Locate the cell with the specified text and output its (x, y) center coordinate. 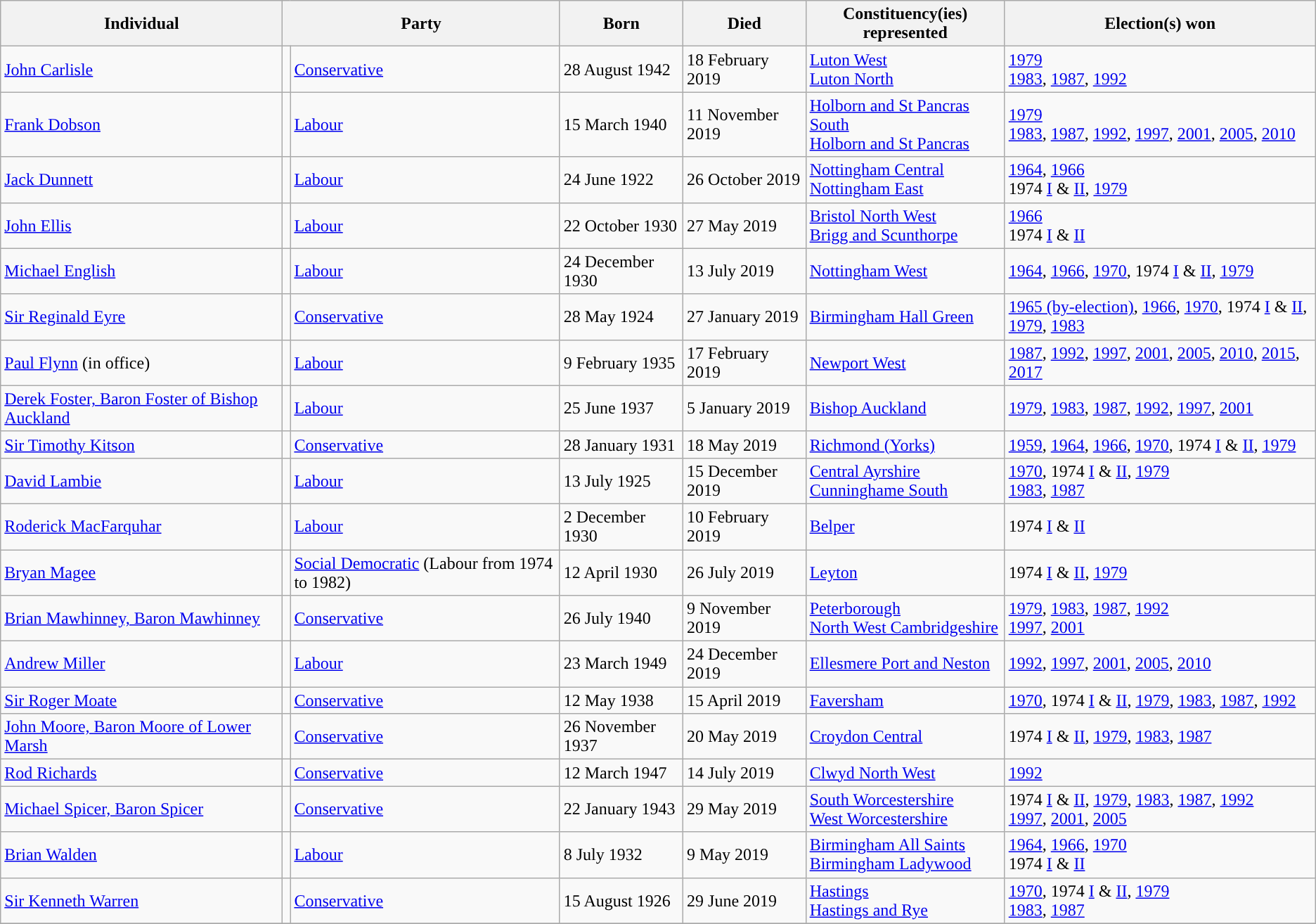
HastingsHastings and Rye (905, 900)
Michael English (142, 271)
Frank Dobson (142, 124)
1965 (by-election), 1966, 1970, 1974 I & II, 1979, 1983 (1160, 316)
18 May 2019 (745, 444)
John Carlisle (142, 69)
23 March 1949 (621, 664)
Bryan Magee (142, 572)
28 May 1924 (621, 316)
9 May 2019 (745, 855)
9 November 2019 (745, 619)
13 July 1925 (621, 481)
1974 I & II, 1979 (1160, 572)
13 July 2019 (745, 271)
1974 I & II, 1979, 1983, 1987 (1160, 737)
1992, 1997, 2001, 2005, 2010 (1160, 664)
South WorcestershireWest Worcestershire (905, 809)
PeterboroughNorth West Cambridgeshire (905, 619)
9 February 1935 (621, 363)
Party (421, 24)
Jack Dunnett (142, 180)
Leyton (905, 572)
1959, 1964, 1966, 1970, 1974 I & II, 1979 (1160, 444)
29 May 2019 (745, 809)
1970, 1974 I & II, 1979, 1983, 1987, 1992 (1160, 700)
Holborn and St Pancras SouthHolborn and St Pancras (905, 124)
Michael Spicer, Baron Spicer (142, 809)
Sir Kenneth Warren (142, 900)
20 May 2019 (745, 737)
1964, 1966, 19701974 I & II (1160, 855)
Election(s) won (1160, 24)
Nottingham West (905, 271)
26 July 2019 (745, 572)
Individual (142, 24)
Rod Richards (142, 773)
1964, 19661974 I & II, 1979 (1160, 180)
Social Democratic (Labour from 1974 to 1982) (425, 572)
12 May 1938 (621, 700)
Newport West (905, 363)
1987, 1992, 1997, 2001, 2005, 2010, 2015, 2017 (1160, 363)
Andrew Miller (142, 664)
26 July 1940 (621, 619)
1979, 1983, 1987, 1992, 1997, 2001 (1160, 408)
Birmingham Hall Green (905, 316)
Born (621, 24)
29 June 2019 (745, 900)
Sir Roger Moate (142, 700)
12 April 1930 (621, 572)
24 December 1930 (621, 271)
15 August 1926 (621, 900)
15 March 1940 (621, 124)
Derek Foster, Baron Foster of Bishop Auckland (142, 408)
15 December 2019 (745, 481)
Clwyd North West (905, 773)
Nottingham CentralNottingham East (905, 180)
27 January 2019 (745, 316)
19791983, 1987, 1992, 1997, 2001, 2005, 2010 (1160, 124)
26 October 2019 (745, 180)
10 February 2019 (745, 526)
Died (745, 24)
Luton WestLuton North (905, 69)
Ellesmere Port and Neston (905, 664)
1974 I & II, 1979, 1983, 1987, 19921997, 2001, 2005 (1160, 809)
Sir Reginald Eyre (142, 316)
Brian Walden (142, 855)
19661974 I & II (1160, 225)
Croydon Central (905, 737)
17 February 2019 (745, 363)
5 January 2019 (745, 408)
24 December 2019 (745, 664)
28 January 1931 (621, 444)
Central AyrshireCunninghame South (905, 481)
Bristol North WestBrigg and Scunthorpe (905, 225)
27 May 2019 (745, 225)
Bishop Auckland (905, 408)
John Ellis (142, 225)
Sir Timothy Kitson (142, 444)
1979, 1983, 1987, 19921997, 2001 (1160, 619)
22 January 1943 (621, 809)
22 October 1930 (621, 225)
26 November 1937 (621, 737)
12 March 1947 (621, 773)
19791983, 1987, 1992 (1160, 69)
15 April 2019 (745, 700)
Richmond (Yorks) (905, 444)
11 November 2019 (745, 124)
1974 I & II (1160, 526)
25 June 1937 (621, 408)
14 July 2019 (745, 773)
Belper (905, 526)
Birmingham All SaintsBirmingham Ladywood (905, 855)
8 July 1932 (621, 855)
1964, 1966, 1970, 1974 I & II, 1979 (1160, 271)
David Lambie (142, 481)
28 August 1942 (621, 69)
Constituency(ies) represented (905, 24)
2 December 1930 (621, 526)
18 February 2019 (745, 69)
John Moore, Baron Moore of Lower Marsh (142, 737)
Faversham (905, 700)
Roderick MacFarquhar (142, 526)
Paul Flynn (in office) (142, 363)
1992 (1160, 773)
Brian Mawhinney, Baron Mawhinney (142, 619)
24 June 1922 (621, 180)
